Return the (X, Y) coordinate for the center point of the cell that contains the specified text.  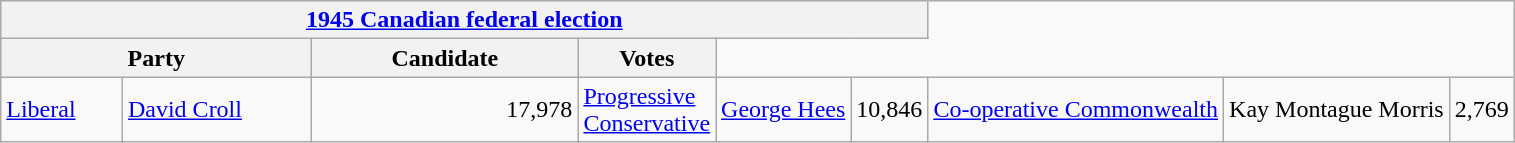
Liberal (62, 110)
1945 Canadian federal election (464, 20)
Party (156, 58)
2,769 (1482, 110)
17,978 (445, 110)
David Croll (216, 110)
Co-operative Commonwealth (1076, 110)
George Hees (784, 110)
Kay Montague Morris (1337, 110)
Candidate (445, 58)
10,846 (890, 110)
Votes (647, 58)
Progressive Conservative (647, 110)
